Pinpoint the cell where the given text exists, returning its (X, Y) midpoint coordinate. 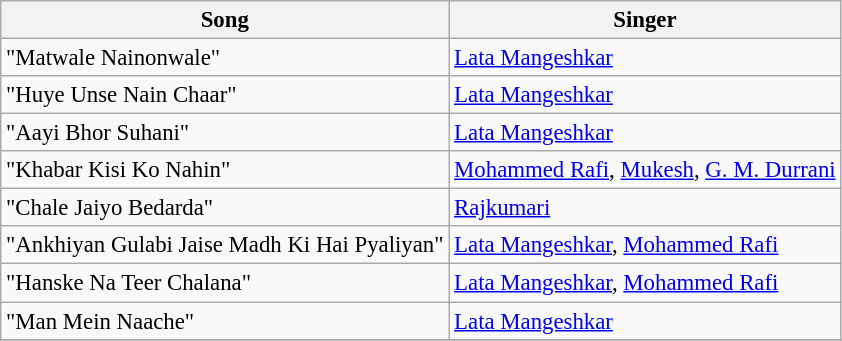
"Khabar Kisi Ko Nahin" (225, 170)
"Aayi Bhor Suhani" (225, 133)
"Man Mein Naache" (225, 321)
Song (225, 20)
"Hanske Na Teer Chalana" (225, 283)
Rajkumari (645, 208)
Mohammed Rafi, Mukesh, G. M. Durrani (645, 170)
Singer (645, 20)
"Matwale Nainonwale" (225, 58)
"Chale Jaiyo Bedarda" (225, 208)
"Ankhiyan Gulabi Jaise Madh Ki Hai Pyaliyan" (225, 245)
"Huye Unse Nain Chaar" (225, 95)
